Capture the cell that displays the provided text and extract its [x, y] central coordinate. 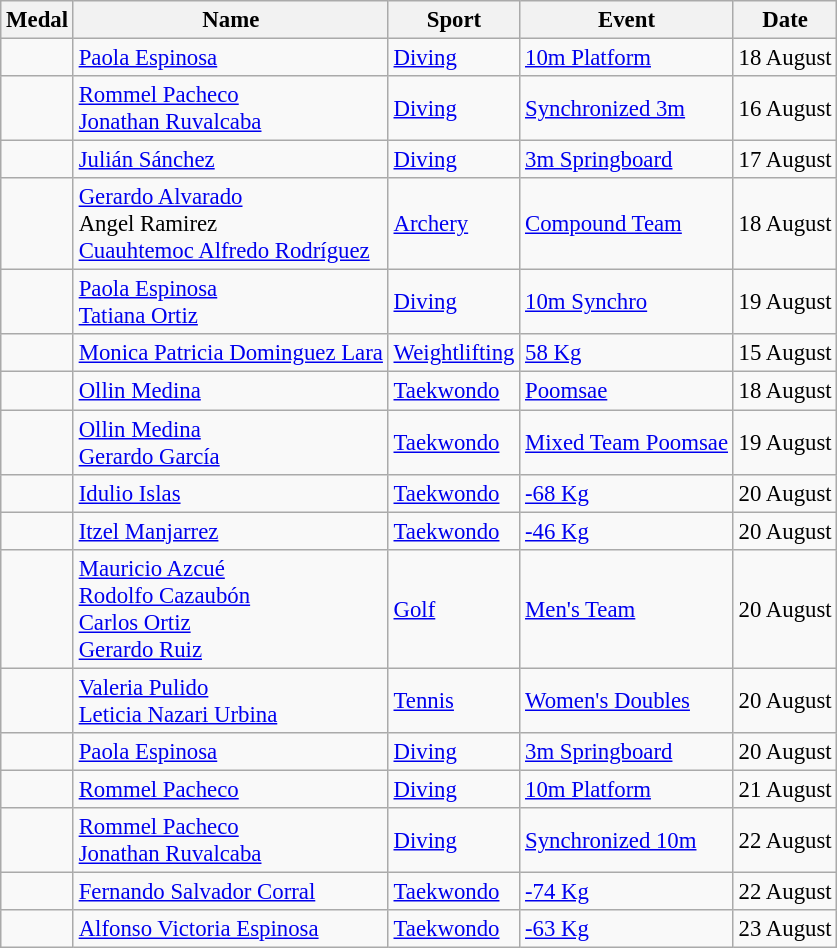
Poomsae [627, 391]
Name [230, 20]
21 August [785, 789]
Paola Espinosa Tatiana Ortiz [230, 302]
Idulio Islas [230, 493]
Mixed Team Poomsae [627, 442]
Rommel Pacheco [230, 789]
Archery [454, 224]
Fernando Salvador Corral [230, 891]
Golf [454, 608]
Julián Sánchez [230, 160]
Alfonso Victoria Espinosa [230, 929]
Medal [38, 20]
10m Synchro [627, 302]
Date [785, 20]
Gerardo Alvarado Angel Ramirez Cuauhtemoc Alfredo Rodríguez [230, 224]
-63 Kg [627, 929]
Weightlifting [454, 353]
Men's Team [627, 608]
Compound Team [627, 224]
Women's Doubles [627, 700]
-68 Kg [627, 493]
Sport [454, 20]
Mauricio Azcué Rodolfo Cazaubón Carlos Ortiz Gerardo Ruiz [230, 608]
17 August [785, 160]
Event [627, 20]
Synchronized 10m [627, 840]
Valeria Pulido Leticia Nazari Urbina [230, 700]
-46 Kg [627, 531]
Monica Patricia Dominguez Lara [230, 353]
16 August [785, 108]
15 August [785, 353]
Ollin Medina Gerardo García [230, 442]
Ollin Medina [230, 391]
Tennis [454, 700]
Itzel Manjarrez [230, 531]
23 August [785, 929]
-74 Kg [627, 891]
58 Kg [627, 353]
Synchronized 3m [627, 108]
